Determine the [X, Y] coordinate at the center of the cell enclosing the given text.  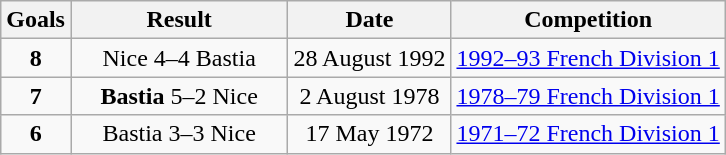
Bastia 5–2 Nice [178, 96]
28 August 1992 [370, 58]
1992–93 French Division 1 [588, 58]
Date [370, 20]
Result [178, 20]
1971–72 French Division 1 [588, 134]
1978–79 French Division 1 [588, 96]
6 [36, 134]
Bastia 3–3 Nice [178, 134]
17 May 1972 [370, 134]
Goals [36, 20]
8 [36, 58]
Nice 4–4 Bastia [178, 58]
7 [36, 96]
Competition [588, 20]
2 August 1978 [370, 96]
